Return (x, y) of the center of cell containing provided text 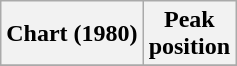
Peakposition (189, 34)
Chart (1980) (72, 34)
